Detect which cell encompasses the target text, then output its [X, Y] center coordinate. 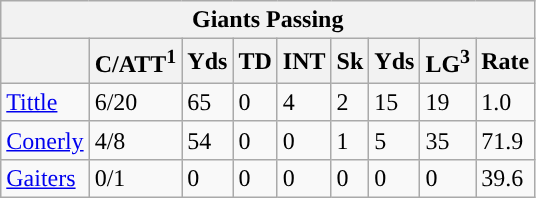
35 [448, 140]
INT [304, 62]
Gaiters [45, 178]
1.0 [506, 102]
4 [304, 102]
Rate [506, 62]
Tittle [45, 102]
4/8 [136, 140]
Giants Passing [268, 20]
Sk [350, 62]
65 [208, 102]
5 [394, 140]
54 [208, 140]
TD [255, 62]
C/ATT1 [136, 62]
1 [350, 140]
LG3 [448, 62]
Conerly [45, 140]
71.9 [506, 140]
15 [394, 102]
2 [350, 102]
0/1 [136, 178]
6/20 [136, 102]
19 [448, 102]
39.6 [506, 178]
